Extract the [x, y] coordinate from the center of the cell holding the provided text.  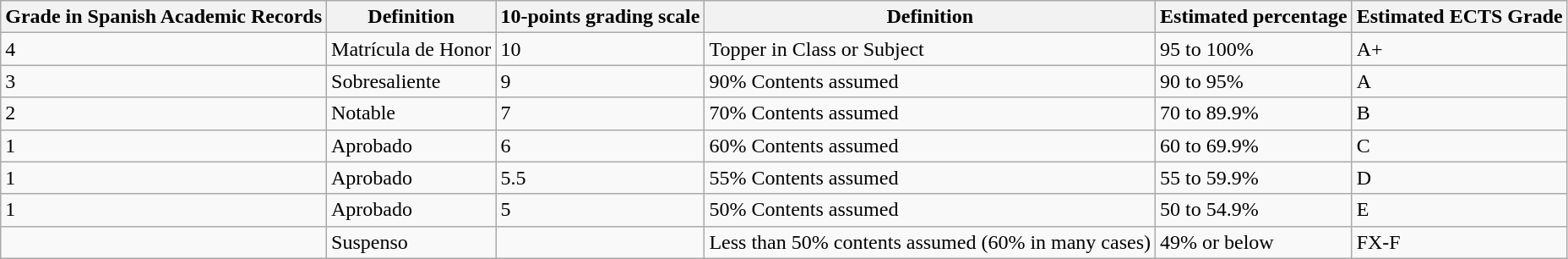
Sobresaliente [411, 81]
Suspenso [411, 242]
Estimated percentage [1254, 17]
55% Contents assumed [930, 178]
95 to 100% [1254, 49]
C [1460, 146]
5.5 [600, 178]
Estimated ECTS Grade [1460, 17]
B [1460, 113]
70 to 89.9% [1254, 113]
2 [164, 113]
Topper in Class or Subject [930, 49]
60% Contents assumed [930, 146]
9 [600, 81]
Grade in Spanish Academic Records [164, 17]
Less than 50% contents assumed (60% in many cases) [930, 242]
10 [600, 49]
55 to 59.9% [1254, 178]
D [1460, 178]
49% or below [1254, 242]
70% Contents assumed [930, 113]
3 [164, 81]
90% Contents assumed [930, 81]
E [1460, 210]
10-points grading scale [600, 17]
7 [600, 113]
50% Contents assumed [930, 210]
4 [164, 49]
A [1460, 81]
Notable [411, 113]
A+ [1460, 49]
90 to 95% [1254, 81]
60 to 69.9% [1254, 146]
5 [600, 210]
FX-F [1460, 242]
6 [600, 146]
50 to 54.9% [1254, 210]
Matrícula de Honor [411, 49]
